Output the [x, y] coordinate of the center of the cell containing the given text.  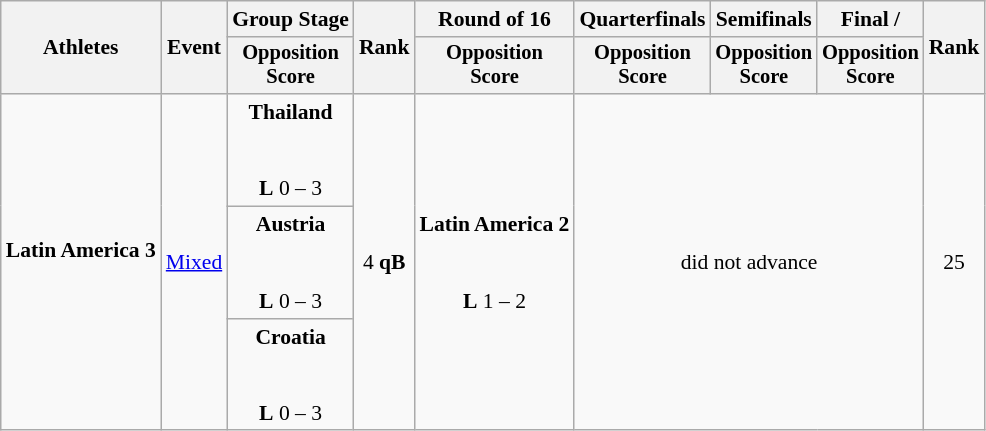
Mixed [194, 262]
Latin America 2L 1 – 2 [494, 262]
Semifinals [764, 19]
Final / [870, 19]
Round of 16 [494, 19]
Athletes [81, 48]
Latin America 3 [81, 262]
did not advance [748, 262]
ThailandL 0 – 3 [290, 150]
Group Stage [290, 19]
Quarterfinals [642, 19]
CroatiaL 0 – 3 [290, 375]
25 [954, 262]
AustriaL 0 – 3 [290, 263]
4 qB [384, 262]
Event [194, 48]
